For the text-containing cell, return its midpoint in [x, y] coordinate format. 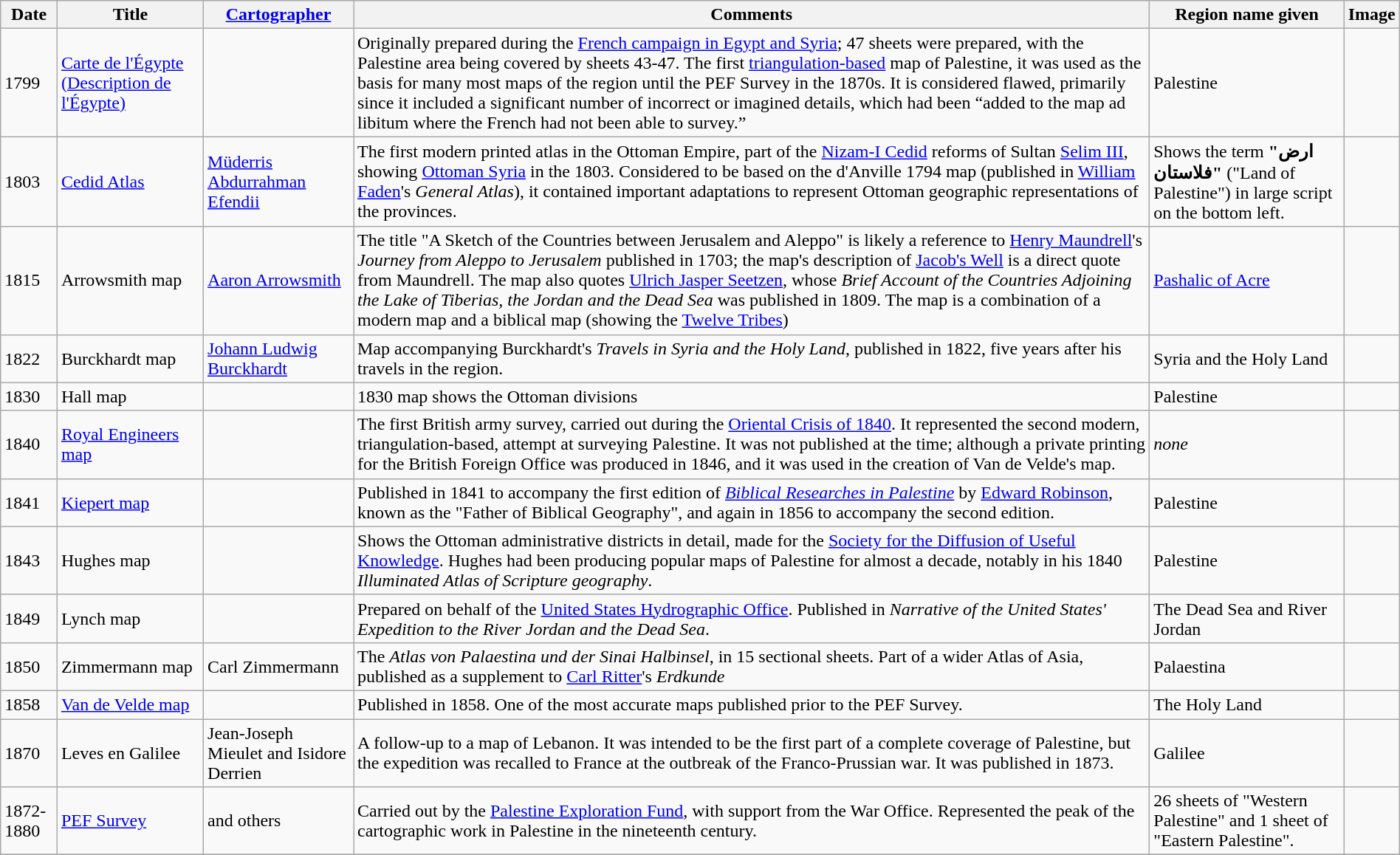
Carl Zimmermann [279, 666]
26 sheets of "Western Palestine" and 1 sheet of "Eastern Palestine". [1246, 821]
1841 [30, 502]
1799 [30, 83]
1840 [30, 444]
none [1246, 444]
Date [30, 15]
1830 map shows the Ottoman divisions [751, 396]
Map accompanying Burckhardt's Travels in Syria and the Holy Land, published in 1822, five years after his travels in the region. [751, 359]
Burckhardt map [130, 359]
1843 [30, 560]
and others [279, 821]
Title [130, 15]
Region name given [1246, 15]
Hall map [130, 396]
Leves en Galilee [130, 753]
Galilee [1246, 753]
The Holy Land [1246, 704]
1815 [30, 281]
Pashalic of Acre [1246, 281]
Cartographer [279, 15]
Müderris Abdurrahman Efendii [279, 182]
Image [1372, 15]
1858 [30, 704]
Shows the term "ارض فلاستان" ("Land of Palestine") in large script on the bottom left. [1246, 182]
Hughes map [130, 560]
1830 [30, 396]
Aaron Arrowsmith [279, 281]
1849 [30, 619]
Kiepert map [130, 502]
Van de Velde map [130, 704]
Jean-Joseph Mieulet and Isidore Derrien [279, 753]
Johann Ludwig Burckhardt [279, 359]
Comments [751, 15]
1870 [30, 753]
PEF Survey [130, 821]
1872-1880 [30, 821]
Published in 1858. One of the most accurate maps published prior to the PEF Survey. [751, 704]
Lynch map [130, 619]
Cedid Atlas [130, 182]
1850 [30, 666]
1822 [30, 359]
Royal Engineers map [130, 444]
1803 [30, 182]
Carte de l'Égypte (Description de l'Égypte) [130, 83]
Palaestina [1246, 666]
Syria and the Holy Land [1246, 359]
Arrowsmith map [130, 281]
The Dead Sea and River Jordan [1246, 619]
Zimmermann map [130, 666]
